Identify which cell holds the provided text, then report its [X, Y] central coordinate. 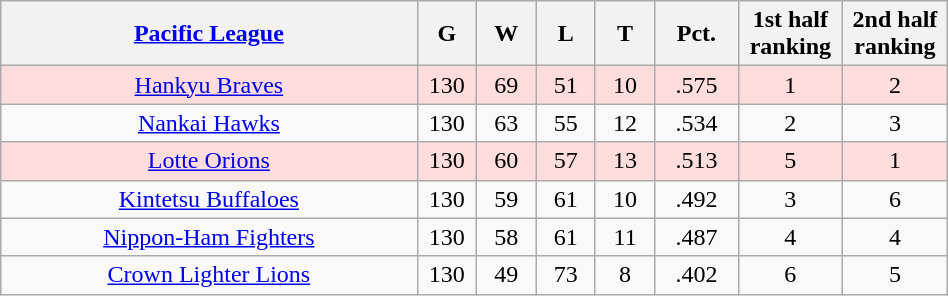
59 [506, 199]
13 [624, 161]
.487 [696, 237]
G [446, 34]
57 [566, 161]
.575 [696, 85]
Crown Lighter Lions [209, 275]
Kintetsu Buffaloes [209, 199]
Lotte Orions [209, 161]
Pct. [696, 34]
58 [506, 237]
Nankai Hawks [209, 123]
.492 [696, 199]
1st half ranking [790, 34]
63 [506, 123]
Hankyu Braves [209, 85]
.513 [696, 161]
55 [566, 123]
.402 [696, 275]
Nippon-Ham Fighters [209, 237]
73 [566, 275]
12 [624, 123]
W [506, 34]
.534 [696, 123]
L [566, 34]
Pacific League [209, 34]
51 [566, 85]
69 [506, 85]
60 [506, 161]
8 [624, 275]
2nd half ranking [896, 34]
49 [506, 275]
11 [624, 237]
T [624, 34]
